Find where the given text appears and provide that cell's center as (x, y) coordinate. 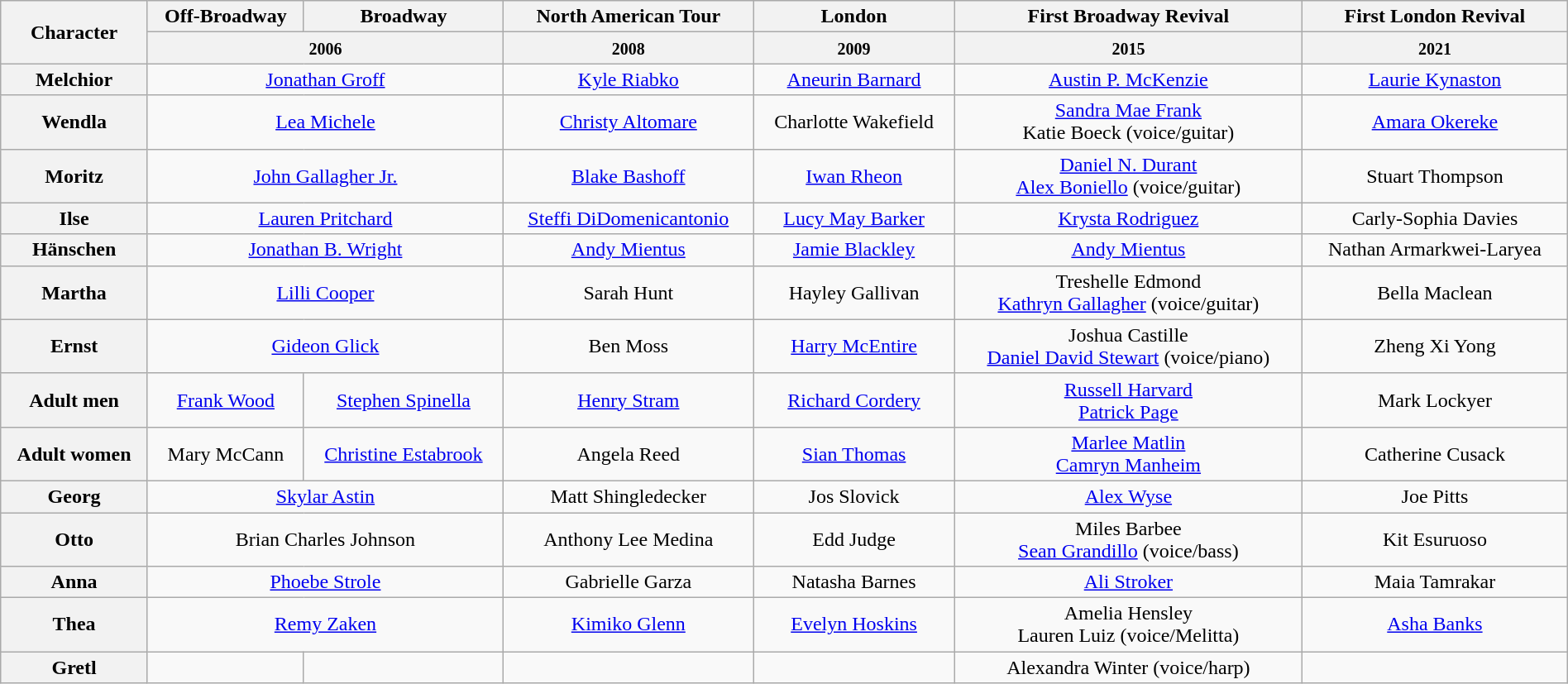
Blake Bashoff (629, 175)
Lilli Cooper (325, 293)
Martha (74, 293)
Austin P. McKenzie (1128, 79)
Moritz (74, 175)
Carly-Sophia Davies (1436, 218)
Kit Esuruoso (1436, 539)
Character (74, 32)
Sian Thomas (853, 453)
Otto (74, 539)
Ilse (74, 218)
Joe Pitts (1436, 496)
Gabrielle Garza (629, 582)
Broadway (404, 17)
Skylar Astin (325, 496)
Henry Stram (629, 400)
Sarah Hunt (629, 293)
Jonathan Groff (325, 79)
Jonathan B. Wright (325, 250)
Asha Banks (1436, 625)
Alex Wyse (1128, 496)
Lauren Pritchard (325, 218)
2009 (853, 48)
Lea Michele (325, 122)
John Gallagher Jr. (325, 175)
Anthony Lee Medina (629, 539)
Iwan Rheon (853, 175)
London (853, 17)
Krysta Rodriguez (1128, 218)
Angela Reed (629, 453)
Bella Maclean (1436, 293)
Jos Slovick (853, 496)
Anna (74, 582)
Off-Broadway (225, 17)
Phoebe Strole (325, 582)
Nathan Armarkwei-Laryea (1436, 250)
Remy Zaken (325, 625)
Lucy May Barker (853, 218)
Matt Shingledecker (629, 496)
Amara Okereke (1436, 122)
Adult men (74, 400)
Hayley Gallivan (853, 293)
Ali Stroker (1128, 582)
Harry McEntire (853, 346)
2006 (325, 48)
Ben Moss (629, 346)
Treshelle EdmondKathryn Gallagher (voice/guitar) (1128, 293)
Kimiko Glenn (629, 625)
Zheng Xi Yong (1436, 346)
Marlee Matlin Camryn Manheim (1128, 453)
2015 (1128, 48)
Alexandra Winter (voice/harp) (1128, 667)
Gideon Glick (325, 346)
Miles BarbeeSean Grandillo (voice/bass) (1128, 539)
Russell Harvard Patrick Page (1128, 400)
Laurie Kynaston (1436, 79)
Joshua CastilleDaniel David Stewart (voice/piano) (1128, 346)
Charlotte Wakefield (853, 122)
Hänschen (74, 250)
Stephen Spinella (404, 400)
Steffi DiDomenicantonio (629, 218)
Mark Lockyer (1436, 400)
North American Tour (629, 17)
Aneurin Barnard (853, 79)
Kyle Riabko (629, 79)
Maia Tamrakar (1436, 582)
Amelia HensleyLauren Luiz (voice/Melitta) (1128, 625)
Melchior (74, 79)
Evelyn Hoskins (853, 625)
Mary McCann (225, 453)
Adult women (74, 453)
Richard Cordery (853, 400)
Daniel N. DurantAlex Boniello (voice/guitar) (1128, 175)
Frank Wood (225, 400)
Wendla (74, 122)
First London Revival (1436, 17)
Natasha Barnes (853, 582)
Jamie Blackley (853, 250)
Gretl (74, 667)
Edd Judge (853, 539)
Stuart Thompson (1436, 175)
Catherine Cusack (1436, 453)
2021 (1436, 48)
Sandra Mae FrankKatie Boeck (voice/guitar) (1128, 122)
Georg (74, 496)
Christy Altomare (629, 122)
Christine Estabrook (404, 453)
2008 (629, 48)
Ernst (74, 346)
Thea (74, 625)
Brian Charles Johnson (325, 539)
First Broadway Revival (1128, 17)
